Determine the [X, Y] coordinate at the center of the cell enclosing the given text.  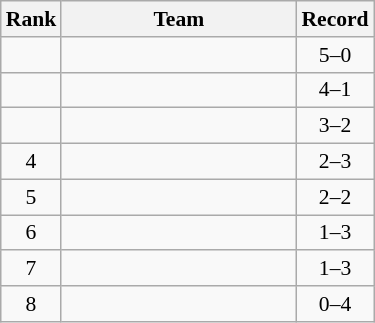
2–2 [334, 197]
6 [32, 233]
4–1 [334, 90]
7 [32, 269]
8 [32, 304]
Team [178, 19]
Record [334, 19]
5 [32, 197]
Rank [32, 19]
5–0 [334, 55]
0–4 [334, 304]
4 [32, 162]
2–3 [334, 162]
3–2 [334, 126]
